For the text-containing cell, return its midpoint in [X, Y] coordinate format. 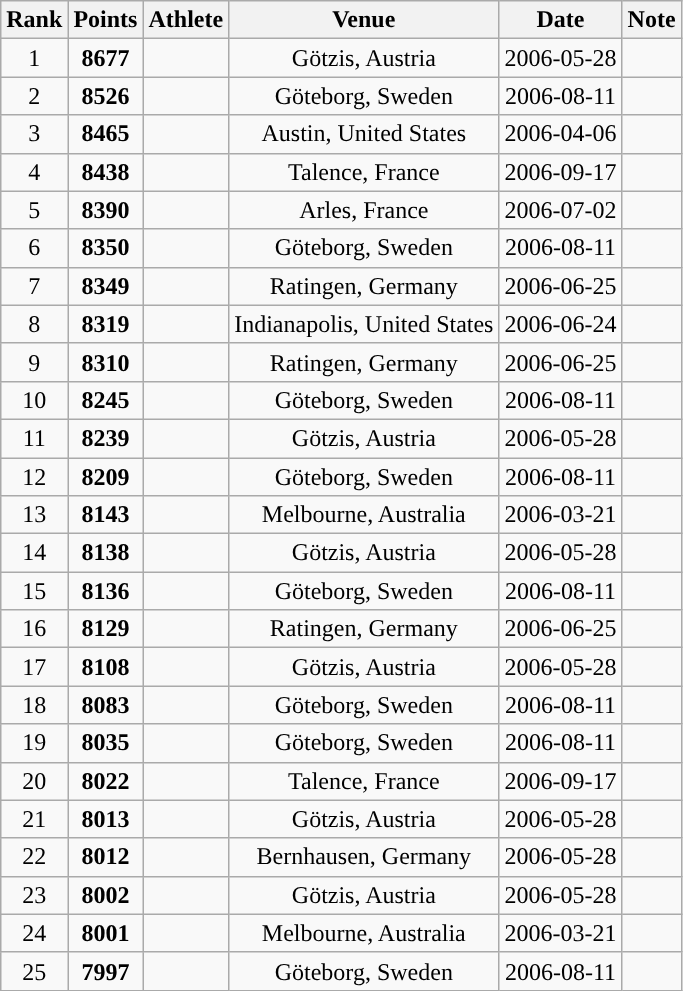
Athlete [186, 20]
8013 [106, 819]
8465 [106, 134]
8001 [106, 933]
8083 [106, 705]
8239 [106, 438]
19 [34, 743]
2006-04-06 [560, 134]
23 [34, 895]
8245 [106, 400]
8129 [106, 629]
9 [34, 362]
Rank [34, 20]
22 [34, 857]
1 [34, 58]
8350 [106, 248]
8349 [106, 286]
8108 [106, 667]
8677 [106, 58]
8390 [106, 210]
8012 [106, 857]
Date [560, 20]
8319 [106, 324]
4 [34, 172]
8209 [106, 477]
8526 [106, 96]
8002 [106, 895]
18 [34, 705]
8 [34, 324]
16 [34, 629]
Points [106, 20]
17 [34, 667]
Bernhausen, Germany [364, 857]
Austin, United States [364, 134]
8138 [106, 553]
8438 [106, 172]
7 [34, 286]
20 [34, 781]
3 [34, 134]
21 [34, 819]
7997 [106, 971]
13 [34, 515]
10 [34, 400]
8310 [106, 362]
25 [34, 971]
Indianapolis, United States [364, 324]
2 [34, 96]
Venue [364, 20]
Note [652, 20]
Arles, France [364, 210]
2006-07-02 [560, 210]
14 [34, 553]
8136 [106, 591]
12 [34, 477]
5 [34, 210]
2006-06-24 [560, 324]
8035 [106, 743]
24 [34, 933]
6 [34, 248]
8022 [106, 781]
15 [34, 591]
8143 [106, 515]
11 [34, 438]
